Capture the cell that displays the provided text and extract its [x, y] central coordinate. 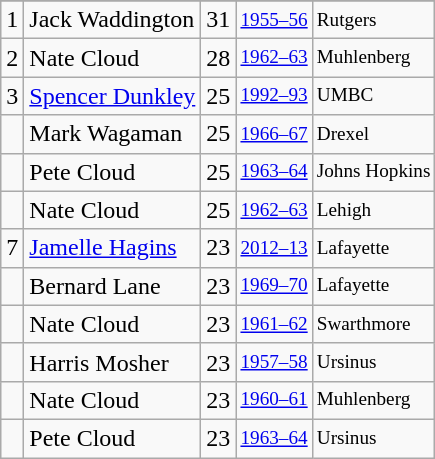
1966–67 [274, 134]
Mark Wagaman [112, 134]
Bernard Lane [112, 286]
2012–13 [274, 248]
2 [12, 58]
28 [218, 58]
1955–56 [274, 20]
1957–58 [274, 362]
31 [218, 20]
1969–70 [274, 286]
Lehigh [374, 210]
Jack Waddington [112, 20]
Rutgers [374, 20]
Jamelle Hagins [112, 248]
Swarthmore [374, 324]
1992–93 [274, 96]
Drexel [374, 134]
Spencer Dunkley [112, 96]
3 [12, 96]
1960–61 [274, 400]
1961–62 [274, 324]
UMBC [374, 96]
7 [12, 248]
Johns Hopkins [374, 172]
Harris Mosher [112, 362]
1 [12, 20]
